Identify which cell holds the provided text, then report its (x, y) central coordinate. 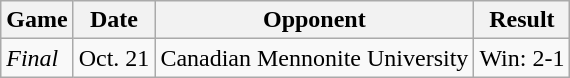
Canadian Mennonite University (314, 58)
Date (114, 20)
Final (37, 58)
Game (37, 20)
Opponent (314, 20)
Oct. 21 (114, 58)
Result (522, 20)
Win: 2-1 (522, 58)
